Scan for the cell matching the given text and deliver its (x, y) coordinate at center. 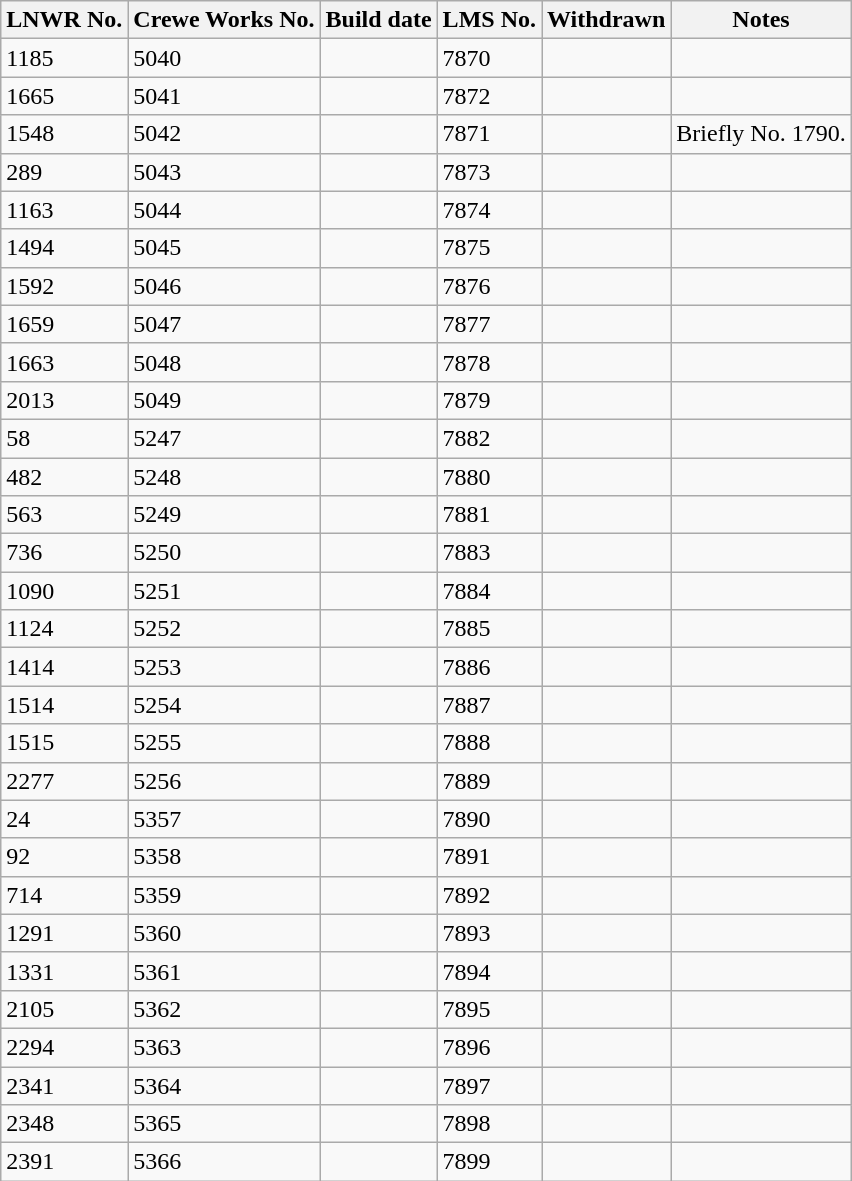
7890 (489, 819)
7882 (489, 438)
7872 (489, 96)
Notes (761, 20)
5252 (224, 629)
1665 (64, 96)
1659 (64, 324)
7884 (489, 591)
7879 (489, 400)
1494 (64, 248)
5255 (224, 743)
5249 (224, 515)
5045 (224, 248)
7898 (489, 1124)
5044 (224, 210)
1124 (64, 629)
7897 (489, 1085)
5363 (224, 1047)
7873 (489, 172)
7885 (489, 629)
5365 (224, 1124)
5043 (224, 172)
1515 (64, 743)
7894 (489, 971)
736 (64, 553)
5360 (224, 933)
7887 (489, 705)
1185 (64, 58)
7889 (489, 781)
5250 (224, 553)
7893 (489, 933)
5040 (224, 58)
7880 (489, 477)
5358 (224, 857)
LNWR No. (64, 20)
5042 (224, 134)
7886 (489, 667)
289 (64, 172)
2277 (64, 781)
1592 (64, 286)
92 (64, 857)
7878 (489, 362)
5041 (224, 96)
5357 (224, 819)
7874 (489, 210)
5364 (224, 1085)
2348 (64, 1124)
7870 (489, 58)
1663 (64, 362)
7888 (489, 743)
5361 (224, 971)
5049 (224, 400)
Briefly No. 1790. (761, 134)
5046 (224, 286)
1331 (64, 971)
58 (64, 438)
5359 (224, 895)
5366 (224, 1162)
5254 (224, 705)
563 (64, 515)
7877 (489, 324)
7895 (489, 1009)
2013 (64, 400)
5362 (224, 1009)
2391 (64, 1162)
7883 (489, 553)
7899 (489, 1162)
7871 (489, 134)
Build date (378, 20)
7876 (489, 286)
2105 (64, 1009)
1414 (64, 667)
1514 (64, 705)
24 (64, 819)
1548 (64, 134)
5251 (224, 591)
7892 (489, 895)
Crewe Works No. (224, 20)
7881 (489, 515)
5256 (224, 781)
482 (64, 477)
LMS No. (489, 20)
5047 (224, 324)
5248 (224, 477)
7891 (489, 857)
2294 (64, 1047)
7875 (489, 248)
1291 (64, 933)
Withdrawn (606, 20)
1163 (64, 210)
5048 (224, 362)
5247 (224, 438)
2341 (64, 1085)
5253 (224, 667)
7896 (489, 1047)
714 (64, 895)
1090 (64, 591)
